Provide the (X, Y) coordinate of the cell's center where the given text is located.  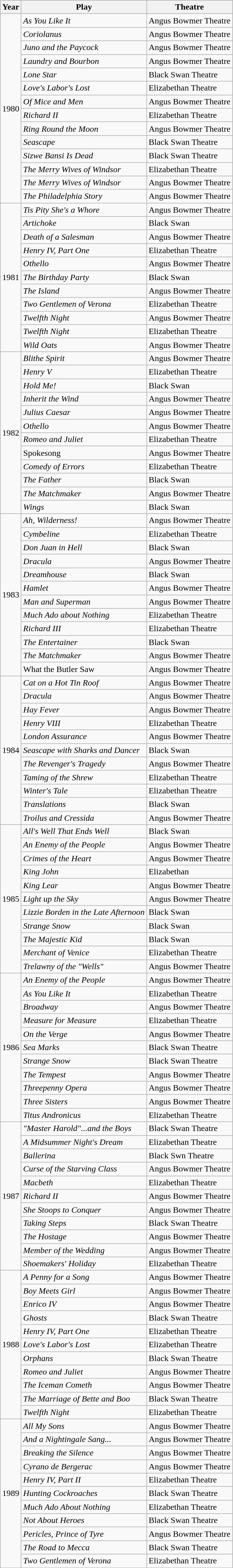
Light up the Sky (84, 899)
Breaking the Silence (84, 1453)
Julius Caesar (84, 413)
Boy Meets Girl (84, 1291)
Juno and the Paycock (84, 48)
All My Sons (84, 1426)
The Hostage (84, 1236)
Titus Andronicus (84, 1115)
Troilus and Cressida (84, 818)
Henry V (84, 372)
Black Swn Theatre (190, 1155)
The Father (84, 480)
Ah, Wilderness! (84, 520)
Curse of the Starving Class (84, 1169)
1982 (11, 432)
Shoemakers' Holiday (84, 1264)
Not About Heroes (84, 1520)
Year (11, 7)
Hamlet (84, 588)
Much Ado About Nothing (84, 1507)
The Marriage of Bette and Boo (84, 1399)
Comedy of Errors (84, 466)
Sizwe Bansi Is Dead (84, 155)
Richard III (84, 629)
Henry VIII (84, 723)
Theatre (190, 7)
Macbeth (84, 1182)
Cat on a Hot Tin Roof (84, 683)
Henry IV, Part II (84, 1480)
The Island (84, 291)
Of Mice and Men (84, 102)
Death of a Salesman (84, 237)
Lizzie Borden in the Late Afternoon (84, 912)
The Entertainer (84, 642)
She Stoops to Conquer (84, 1209)
Translations (84, 804)
Member of the Wedding (84, 1250)
On the Verge (84, 1034)
Crimes of the Heart (84, 858)
Cymbeline (84, 534)
The Majestic Kid (84, 939)
Three Sisters (84, 1102)
1986 (11, 1047)
Ballerina (84, 1155)
The Revenger's Tragedy (84, 764)
Threepenny Opera (84, 1088)
Inherit the Wind (84, 399)
Taming of the Shrew (84, 777)
Man and Superman (84, 602)
Blithe Spirit (84, 358)
Taking Steps (84, 1223)
The Iceman Cometh (84, 1385)
Spokesong (84, 453)
Hay Fever (84, 710)
Seascape (84, 142)
Ring Round the Moon (84, 129)
King Lear (84, 885)
Hold Me! (84, 385)
King John (84, 872)
A Penny for a Song (84, 1277)
Broadway (84, 1007)
The Tempest (84, 1075)
1983 (11, 595)
Cyrano de Bergerac (84, 1466)
Seascape with Sharks and Dancer (84, 750)
1989 (11, 1493)
Trelawny of the "Wells" (84, 966)
Wild Oats (84, 345)
1981 (11, 278)
Merchant of Venice (84, 953)
Wings (84, 507)
1985 (11, 899)
Much Ado about Nothing (84, 615)
All's Well That Ends Well (84, 831)
Pericles, Prince of Tyre (84, 1534)
Sea Marks (84, 1048)
Laundry and Bourbon (84, 61)
Elizabethan (190, 872)
What the Butler Saw (84, 669)
Artichoke (84, 223)
Lone Star (84, 75)
1987 (11, 1196)
Ghosts (84, 1318)
Hunting Cockroaches (84, 1493)
Don Juan in Hell (84, 547)
Tis Pity She's a Whore (84, 210)
"Master Harold"...and the Boys (84, 1129)
Orphans (84, 1358)
1980 (11, 109)
1984 (11, 750)
Play (84, 7)
1988 (11, 1345)
The Philadelphia Story (84, 196)
Dreamhouse (84, 574)
A Midsummer Night's Dream (84, 1142)
Coriolanus (84, 34)
The Road to Mecca (84, 1547)
Measure for Measure (84, 1020)
The Birthday Party (84, 277)
Winter's Tale (84, 791)
Enrico IV (84, 1304)
London Assurance (84, 737)
And a Nightingale Sang... (84, 1439)
